Detect which cell encompasses the target text, then output its (X, Y) center coordinate. 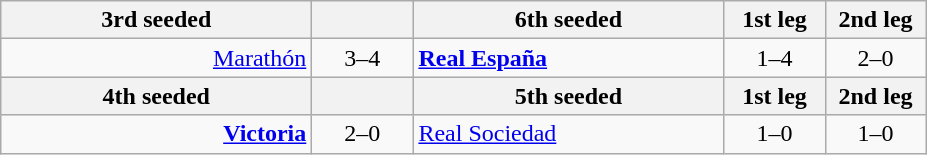
6th seeded (568, 20)
1–4 (774, 58)
Real Sociedad (568, 134)
5th seeded (568, 96)
3rd seeded (156, 20)
3–4 (362, 58)
Victoria (156, 134)
Marathón (156, 58)
4th seeded (156, 96)
Real España (568, 58)
